For the text-containing cell, return its midpoint in [x, y] coordinate format. 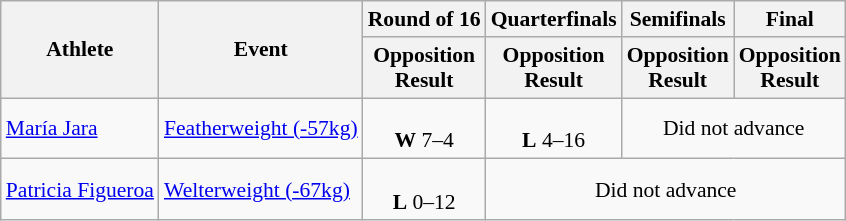
Semifinals [678, 19]
Quarterfinals [554, 19]
Event [261, 50]
Patricia Figueroa [80, 190]
W 7–4 [424, 128]
Final [790, 19]
L 4–16 [554, 128]
María Jara [80, 128]
Round of 16 [424, 19]
L 0–12 [424, 190]
Welterweight (-67kg) [261, 190]
Athlete [80, 50]
Featherweight (-57kg) [261, 128]
